For the text-containing cell, return its midpoint in [X, Y] coordinate format. 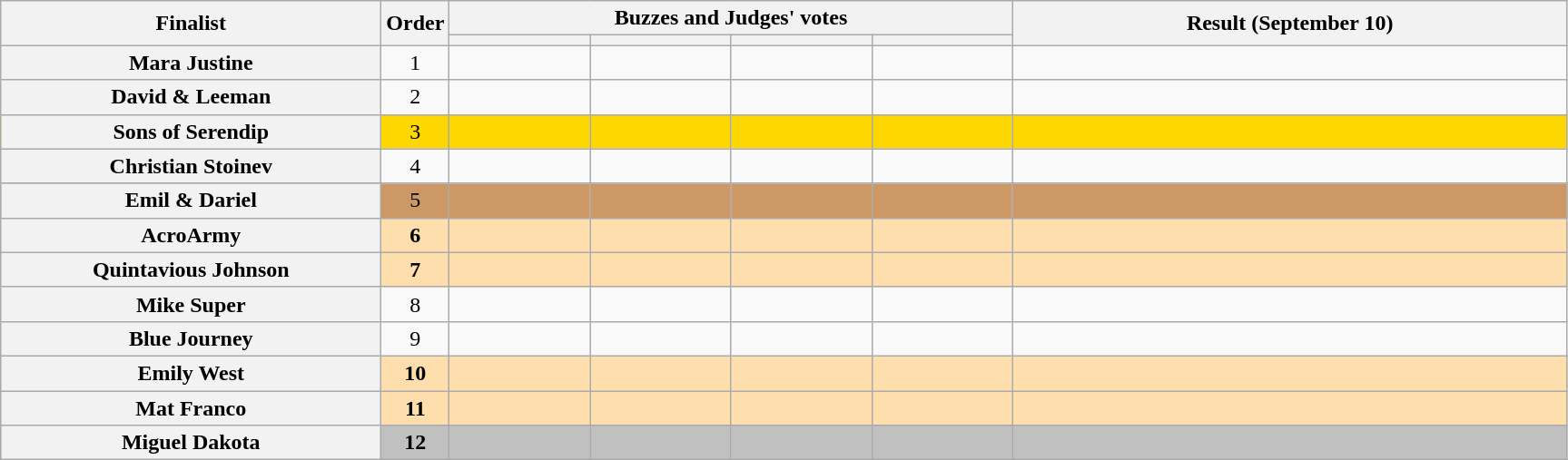
Result (September 10) [1289, 24]
Emily West [191, 373]
Miguel Dakota [191, 443]
2 [416, 97]
10 [416, 373]
1 [416, 63]
9 [416, 338]
Christian Stoinev [191, 166]
Order [416, 24]
Mike Super [191, 304]
Emil & Dariel [191, 201]
Sons of Serendip [191, 132]
Quintavious Johnson [191, 269]
5 [416, 201]
Mara Justine [191, 63]
3 [416, 132]
David & Leeman [191, 97]
Blue Journey [191, 338]
Mat Franco [191, 407]
Buzzes and Judges' votes [731, 18]
11 [416, 407]
8 [416, 304]
7 [416, 269]
4 [416, 166]
AcroArmy [191, 235]
Finalist [191, 24]
12 [416, 443]
6 [416, 235]
